Extract the [X, Y] coordinate from the center of the cell holding the provided text.  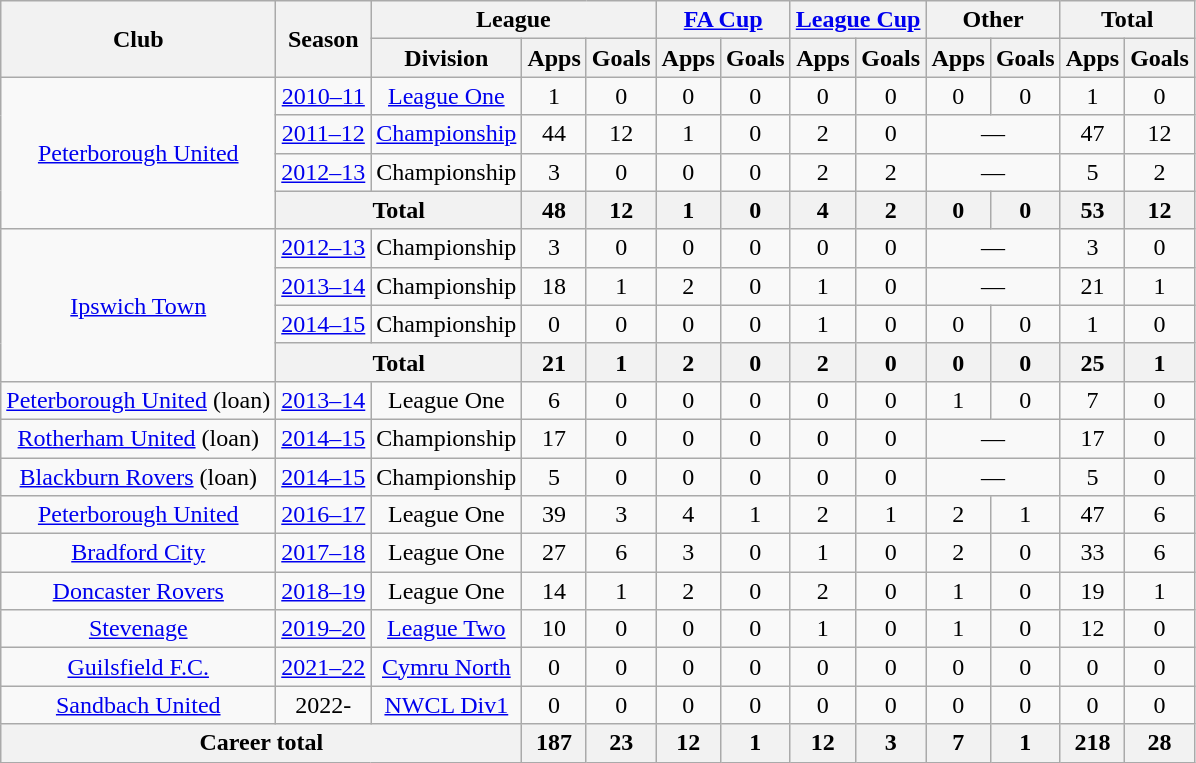
23 [621, 743]
2022- [324, 705]
League Cup [858, 20]
2019–20 [324, 629]
Sandbach United [138, 705]
28 [1160, 743]
218 [1092, 743]
14 [554, 591]
2021–22 [324, 667]
Blackburn Rovers (loan) [138, 477]
2011–12 [324, 134]
48 [554, 210]
Season [324, 39]
27 [554, 553]
44 [554, 134]
Stevenage [138, 629]
League Two [446, 629]
League [514, 20]
2018–19 [324, 591]
25 [1092, 362]
2017–18 [324, 553]
33 [1092, 553]
53 [1092, 210]
Guilsfield F.C. [138, 667]
NWCL Div1 [446, 705]
Rotherham United (loan) [138, 438]
Ipswich Town [138, 305]
Peterborough United (loan) [138, 400]
19 [1092, 591]
2010–11 [324, 96]
18 [554, 286]
Doncaster Rovers [138, 591]
Other [993, 20]
10 [554, 629]
2016–17 [324, 515]
Career total [262, 743]
FA Cup [723, 20]
Cymru North [446, 667]
Division [446, 58]
Bradford City [138, 553]
39 [554, 515]
Club [138, 39]
187 [554, 743]
